Extract the [X, Y] coordinate from the center of the cell holding the provided text.  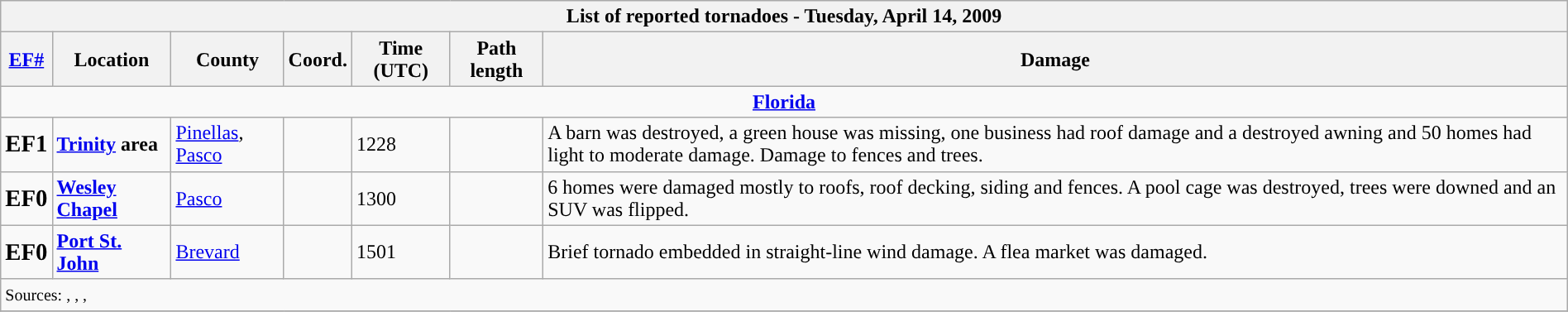
Wesley Chapel [112, 199]
1501 [400, 252]
Pasco [227, 199]
Florida [784, 102]
Port St. John [112, 252]
Brief tornado embedded in straight-line wind damage. A flea market was damaged. [1055, 252]
Brevard [227, 252]
Time (UTC) [400, 60]
EF# [26, 60]
EF1 [26, 144]
Coord. [318, 60]
Trinity area [112, 144]
6 homes were damaged mostly to roofs, roof decking, siding and fences. A pool cage was destroyed, trees were downed and an SUV was flipped. [1055, 199]
Sources: , , , [784, 295]
1228 [400, 144]
1300 [400, 199]
Location [112, 60]
Path length [496, 60]
List of reported tornadoes - Tuesday, April 14, 2009 [784, 17]
County [227, 60]
Pinellas, Pasco [227, 144]
Damage [1055, 60]
